Search for the cell housing the specified text and yield its [x, y] center coordinate. 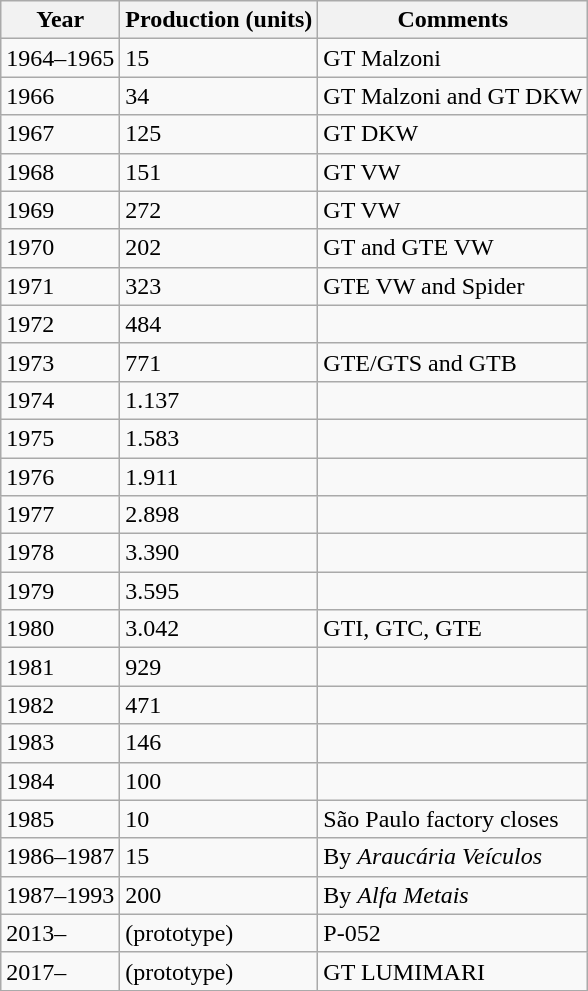
GT Malzoni [453, 58]
100 [219, 781]
2017– [60, 971]
1964–1965 [60, 58]
1982 [60, 705]
125 [219, 134]
1966 [60, 96]
2.898 [219, 515]
1984 [60, 781]
1975 [60, 438]
1.911 [219, 477]
151 [219, 172]
Year [60, 20]
202 [219, 248]
771 [219, 362]
1.583 [219, 438]
1978 [60, 553]
1.137 [219, 400]
Production (units) [219, 20]
GTE VW and Spider [453, 286]
São Paulo factory closes [453, 819]
1977 [60, 515]
484 [219, 324]
3.390 [219, 553]
471 [219, 705]
1970 [60, 248]
By Araucária Veículos [453, 857]
GT and GTE VW [453, 248]
3.595 [219, 591]
1973 [60, 362]
GTE/GTS and GTB [453, 362]
34 [219, 96]
1967 [60, 134]
1979 [60, 591]
1974 [60, 400]
1968 [60, 172]
GT LUMIMARI [453, 971]
P-052 [453, 933]
1976 [60, 477]
1972 [60, 324]
10 [219, 819]
929 [219, 667]
1986–1987 [60, 857]
By Alfa Metais [453, 895]
GT DKW [453, 134]
146 [219, 743]
GTI, GTC, GTE [453, 629]
1969 [60, 210]
1987–1993 [60, 895]
323 [219, 286]
1983 [60, 743]
1985 [60, 819]
3.042 [219, 629]
2013– [60, 933]
272 [219, 210]
1981 [60, 667]
200 [219, 895]
Comments [453, 20]
1971 [60, 286]
GT Malzoni and GT DKW [453, 96]
1980 [60, 629]
